Locate the cell with the specified text and output its [x, y] center coordinate. 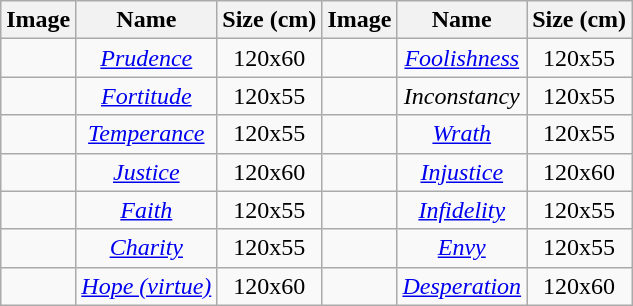
Inconstancy [462, 96]
Hope (virtue) [146, 286]
Justice [146, 172]
Prudence [146, 58]
Envy [462, 248]
Foolishness [462, 58]
Infidelity [462, 210]
Charity [146, 248]
Injustice [462, 172]
Desperation [462, 286]
Temperance [146, 134]
Wrath [462, 134]
Fortitude [146, 96]
Faith [146, 210]
